Locate the cell with the specified text and output its [X, Y] center coordinate. 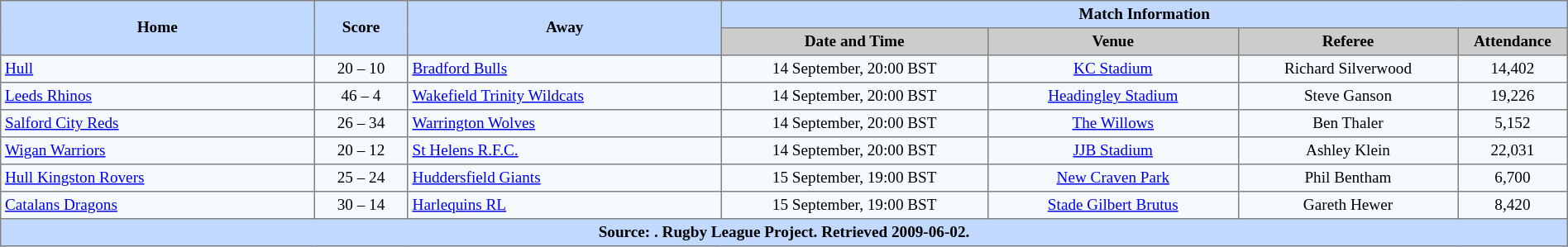
Wigan Warriors [157, 150]
Home [157, 28]
Phil Bentham [1348, 178]
20 – 12 [361, 150]
Match Information [1145, 15]
KC Stadium [1113, 69]
Ben Thaler [1348, 124]
Gareth Hewer [1348, 205]
Venue [1113, 41]
Richard Silverwood [1348, 69]
6,700 [1513, 178]
Hull Kingston Rovers [157, 178]
Salford City Reds [157, 124]
Leeds Rhinos [157, 96]
JJB Stadium [1113, 150]
Headingley Stadium [1113, 96]
20 – 10 [361, 69]
Source: . Rugby League Project. Retrieved 2009-06-02. [784, 233]
14,402 [1513, 69]
Score [361, 28]
New Craven Park [1113, 178]
Date and Time [854, 41]
8,420 [1513, 205]
Ashley Klein [1348, 150]
Hull [157, 69]
Steve Ganson [1348, 96]
St Helens R.F.C. [564, 150]
Bradford Bulls [564, 69]
19,226 [1513, 96]
30 – 14 [361, 205]
25 – 24 [361, 178]
Stade Gilbert Brutus [1113, 205]
46 – 4 [361, 96]
Referee [1348, 41]
Huddersfield Giants [564, 178]
Wakefield Trinity Wildcats [564, 96]
Attendance [1513, 41]
Away [564, 28]
22,031 [1513, 150]
Catalans Dragons [157, 205]
Harlequins RL [564, 205]
5,152 [1513, 124]
26 – 34 [361, 124]
Warrington Wolves [564, 124]
The Willows [1113, 124]
